Capture the cell that displays the provided text and extract its [x, y] central coordinate. 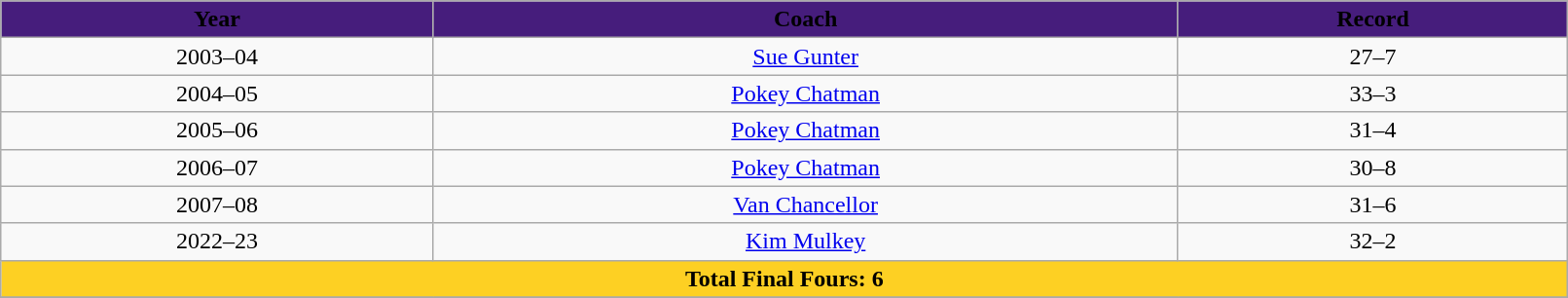
30–8 [1372, 168]
2007–08 [217, 205]
32–2 [1372, 242]
2004–05 [217, 93]
Total Final Fours: 6 [784, 279]
31–4 [1372, 130]
Coach [806, 19]
2022–23 [217, 242]
Kim Mulkey [806, 242]
2003–04 [217, 56]
31–6 [1372, 205]
27–7 [1372, 56]
Sue Gunter [806, 56]
33–3 [1372, 93]
2006–07 [217, 168]
2005–06 [217, 130]
Record [1372, 19]
Van Chancellor [806, 205]
Year [217, 19]
